Determine the (x, y) coordinate at the center of the cell enclosing the given text.  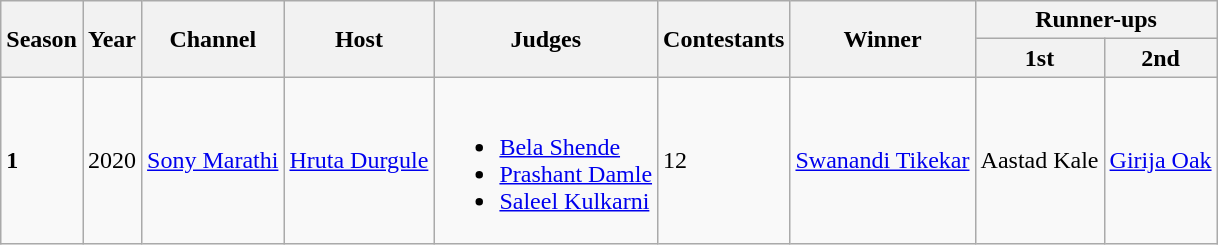
2nd (1160, 58)
Sony Marathi (213, 160)
2020 (112, 160)
Season (42, 39)
Runner-ups (1096, 20)
Aastad Kale (1040, 160)
Hruta Durgule (359, 160)
Girija Oak (1160, 160)
Year (112, 39)
Bela ShendePrashant DamleSaleel Kulkarni (546, 160)
Host (359, 39)
1st (1040, 58)
1 (42, 160)
12 (724, 160)
Contestants (724, 39)
Channel (213, 39)
Judges (546, 39)
Winner (882, 39)
Swanandi Tikekar (882, 160)
